Output the [X, Y] coordinate of the center of the cell containing the given text.  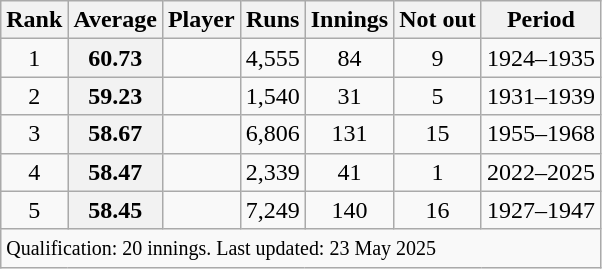
Rank [34, 20]
Innings [349, 20]
Qualification: 20 innings. Last updated: 23 May 2025 [301, 248]
41 [349, 172]
7,249 [272, 210]
2022–2025 [540, 172]
1955–1968 [540, 134]
9 [438, 58]
58.67 [116, 134]
Runs [272, 20]
1931–1939 [540, 96]
84 [349, 58]
1924–1935 [540, 58]
58.45 [116, 210]
140 [349, 210]
Player [201, 20]
2 [34, 96]
3 [34, 134]
131 [349, 134]
2,339 [272, 172]
1,540 [272, 96]
Period [540, 20]
15 [438, 134]
Average [116, 20]
31 [349, 96]
59.23 [116, 96]
4,555 [272, 58]
6,806 [272, 134]
4 [34, 172]
58.47 [116, 172]
Not out [438, 20]
1927–1947 [540, 210]
60.73 [116, 58]
16 [438, 210]
